Output the (x, y) coordinate of the center of the cell containing the given text.  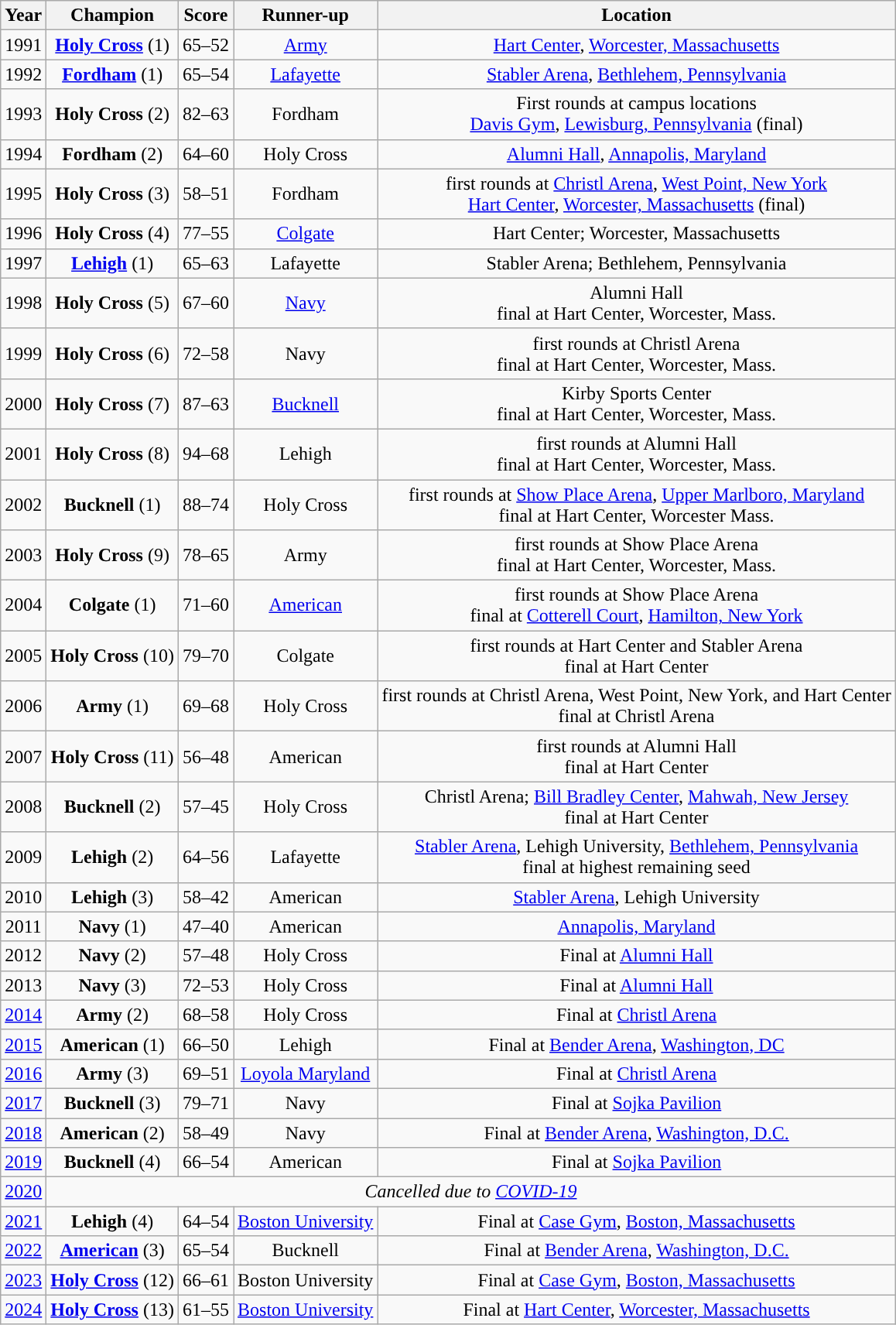
2010 (23, 897)
Army (3) (113, 1073)
Location (636, 15)
first rounds at Alumni Hallfinal at Hart Center, Worcester, Mass. (636, 454)
2003 (23, 556)
Alumni Hall, Annapolis, Maryland (636, 154)
71–60 (206, 605)
2009 (23, 858)
2018 (23, 1132)
first rounds at Show Place Arenafinal at Hart Center, Worcester, Mass. (636, 556)
Annapolis, Maryland (636, 926)
Final at Bender Arena, Washington, DC (636, 1044)
Holy Cross (4) (113, 234)
68–58 (206, 1015)
Holy Cross (3) (113, 193)
47–40 (206, 926)
2016 (23, 1073)
69–68 (206, 706)
58–49 (206, 1132)
1994 (23, 154)
Year (23, 15)
2015 (23, 1044)
first rounds at Show Place Arenafinal at Cotterell Court, Hamilton, New York (636, 605)
2004 (23, 605)
2017 (23, 1103)
Score (206, 15)
American (1) (113, 1044)
2020 (23, 1192)
American (3) (113, 1251)
2024 (23, 1310)
61–55 (206, 1310)
Holy Cross (9) (113, 556)
Champion (113, 15)
Runner-up (306, 15)
Fordham (1) (113, 74)
58–42 (206, 897)
1993 (23, 115)
first rounds at Show Place Arena, Upper Marlboro, Marylandfinal at Hart Center, Worcester Mass. (636, 505)
Holy Cross (1) (113, 45)
Navy (1) (113, 926)
first rounds at Hart Center and Stabler Arenafinal at Hart Center (636, 656)
57–48 (206, 956)
2013 (23, 985)
79–71 (206, 1103)
1995 (23, 193)
Holy Cross (12) (113, 1280)
2007 (23, 757)
Bucknell (1) (113, 505)
Christl Arena; Bill Bradley Center, Mahwah, New Jerseyfinal at Hart Center (636, 806)
Kirby Sports Centerfinal at Hart Center, Worcester, Mass. (636, 404)
64–60 (206, 154)
Bucknell (2) (113, 806)
Loyola Maryland (306, 1073)
Alumni Hallfinal at Hart Center, Worcester, Mass. (636, 303)
Navy (3) (113, 985)
2008 (23, 806)
69–51 (206, 1073)
82–63 (206, 115)
79–70 (206, 656)
Stabler Arena, Lehigh University, Bethlehem, Pennsylvaniafinal at highest remaining seed (636, 858)
1996 (23, 234)
Lehigh (2) (113, 858)
Holy Cross (2) (113, 115)
Holy Cross (7) (113, 404)
Navy (2) (113, 956)
2000 (23, 404)
1998 (23, 303)
56–48 (206, 757)
2022 (23, 1251)
72–58 (206, 353)
Final at Hart Center, Worcester, Massachusetts (636, 1310)
78–65 (206, 556)
first rounds at Christl Arenafinal at Hart Center, Worcester, Mass. (636, 353)
2021 (23, 1221)
72–53 (206, 985)
Bucknell (3) (113, 1103)
Lehigh (4) (113, 1221)
Bucknell (4) (113, 1162)
2001 (23, 454)
Cancelled due to COVID-19 (470, 1192)
1997 (23, 263)
Stabler Arena, Lehigh University (636, 897)
2006 (23, 706)
Stabler Arena; Bethlehem, Pennsylvania (636, 263)
88–74 (206, 505)
American (2) (113, 1132)
Holy Cross (8) (113, 454)
67–60 (206, 303)
Army (1) (113, 706)
Holy Cross (5) (113, 303)
Hart Center, Worcester, Massachusetts (636, 45)
66–50 (206, 1044)
Lehigh (3) (113, 897)
Colgate (1) (113, 605)
94–68 (206, 454)
77–55 (206, 234)
64–54 (206, 1221)
first rounds at Christl Arena, West Point, New York, and Hart Centerfinal at Christl Arena (636, 706)
first rounds at Christl Arena, West Point, New YorkHart Center, Worcester, Massachusetts (final) (636, 193)
Fordham (2) (113, 154)
2019 (23, 1162)
first rounds at Alumni Hallfinal at Hart Center (636, 757)
2011 (23, 926)
Holy Cross (10) (113, 656)
2005 (23, 656)
64–56 (206, 858)
65–52 (206, 45)
1999 (23, 353)
2012 (23, 956)
87–63 (206, 404)
66–61 (206, 1280)
Holy Cross (6) (113, 353)
2023 (23, 1280)
Stabler Arena, Bethlehem, Pennsylvania (636, 74)
Holy Cross (11) (113, 757)
57–45 (206, 806)
1991 (23, 45)
Hart Center; Worcester, Massachusetts (636, 234)
Holy Cross (13) (113, 1310)
Army (2) (113, 1015)
1992 (23, 74)
Lehigh (1) (113, 263)
65–63 (206, 263)
First rounds at campus locationsDavis Gym, Lewisburg, Pennsylvania (final) (636, 115)
66–54 (206, 1162)
58–51 (206, 193)
2014 (23, 1015)
2002 (23, 505)
